For the text-containing cell, return its midpoint in [x, y] coordinate format. 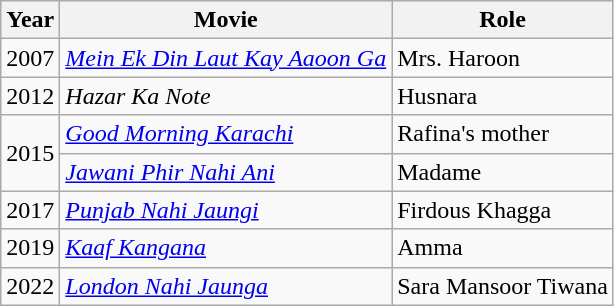
Mein Ek Din Laut Kay Aaoon Ga [226, 58]
Husnara [503, 96]
Punjab Nahi Jaungi [226, 210]
Role [503, 20]
2019 [30, 248]
2017 [30, 210]
Movie [226, 20]
Sara Mansoor Tiwana [503, 286]
London Nahi Jaunga [226, 286]
Amma [503, 248]
2007 [30, 58]
Jawani Phir Nahi Ani [226, 172]
Good Morning Karachi [226, 134]
Firdous Khagga [503, 210]
Hazar Ka Note [226, 96]
Mrs. Haroon [503, 58]
2022 [30, 286]
2015 [30, 153]
Rafina's mother [503, 134]
Year [30, 20]
Kaaf Kangana [226, 248]
2012 [30, 96]
Madame [503, 172]
